Return (X, Y) of the center of cell containing provided text 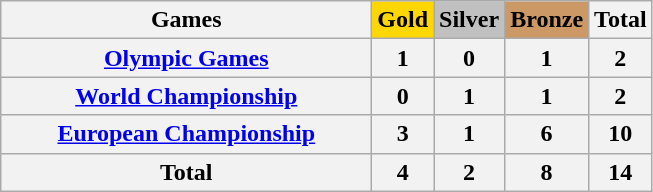
European Championship (186, 134)
Olympic Games (186, 58)
14 (621, 172)
Bronze (547, 20)
10 (621, 134)
Silver (470, 20)
6 (547, 134)
Gold (403, 20)
World Championship (186, 96)
Games (186, 20)
4 (403, 172)
3 (403, 134)
8 (547, 172)
